Capture the cell that displays the provided text and extract its (x, y) central coordinate. 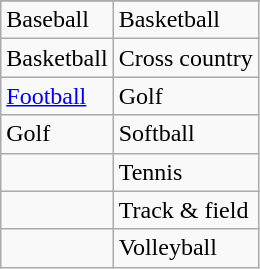
Tennis (186, 172)
Baseball (57, 20)
Cross country (186, 58)
Volleyball (186, 248)
Softball (186, 134)
Football (57, 96)
Track & field (186, 210)
